From the cell containing the given text, extract its center point as (X, Y) coordinate. 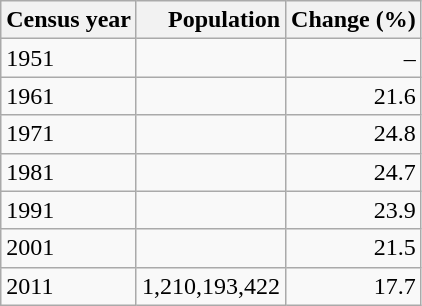
24.7 (354, 172)
21.5 (354, 248)
21.6 (354, 96)
24.8 (354, 134)
1951 (69, 58)
23.9 (354, 210)
2001 (69, 248)
Population (210, 20)
– (354, 58)
1981 (69, 172)
1961 (69, 96)
1991 (69, 210)
1,210,193,422 (210, 286)
17.7 (354, 286)
Change (%) (354, 20)
Census year (69, 20)
1971 (69, 134)
2011 (69, 286)
